Determine the (X, Y) coordinate at the center of the cell enclosing the given text.  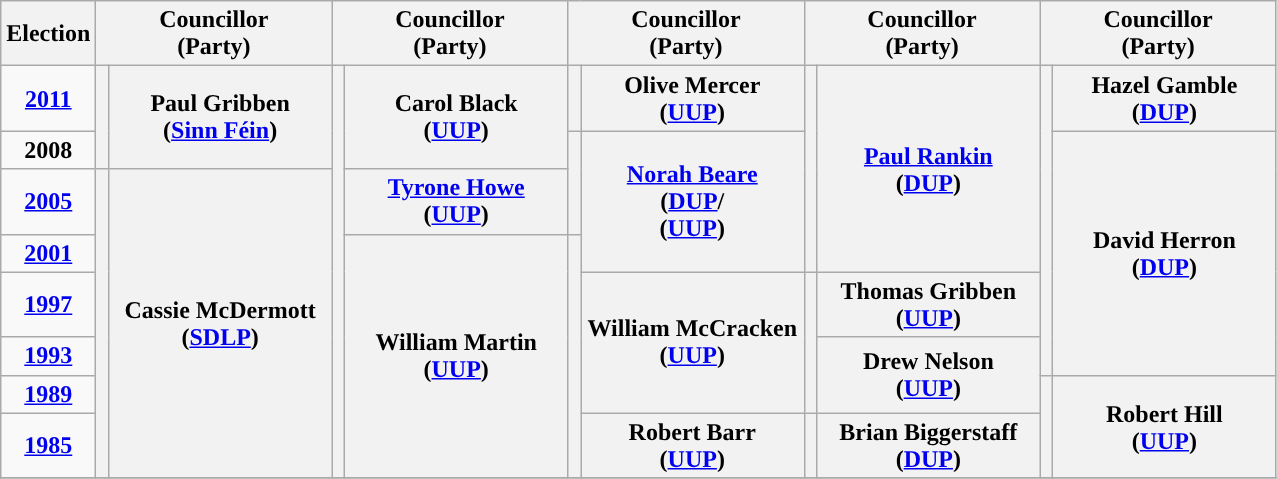
Cassie McDermott (SDLP) (220, 324)
Paul Rankin (DUP) (929, 169)
Hazel Gamble (DUP) (1165, 98)
1989 (48, 394)
Olive Mercer (UUP) (692, 98)
Paul Gribben (Sinn Féin) (220, 118)
1997 (48, 304)
Brian Biggerstaff (DUP) (929, 446)
2005 (48, 202)
Drew Nelson (UUP) (929, 375)
Robert Barr (UUP) (692, 446)
Tyrone Howe (UUP) (456, 202)
William McCracken (UUP) (692, 342)
1985 (48, 446)
Carol Black (UUP) (456, 118)
Thomas Gribben (UUP) (929, 304)
1993 (48, 356)
Norah Beare (DUP/ (UUP) (692, 202)
Election (48, 34)
2008 (48, 150)
William Martin (UUP) (456, 356)
David Herron (DUP) (1165, 253)
Robert Hill (UUP) (1165, 426)
2011 (48, 98)
2001 (48, 253)
